Provide the (X, Y) coordinate of the cell's center where the given text is located.  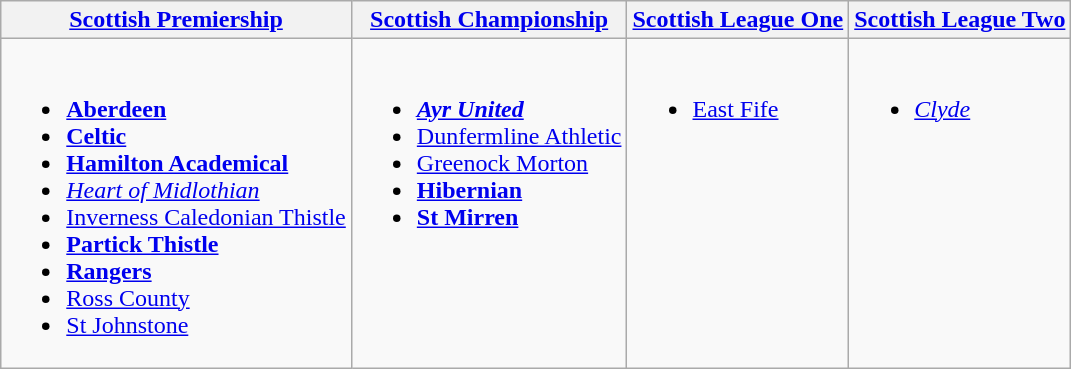
AberdeenCelticHamilton AcademicalHeart of MidlothianInverness Caledonian ThistlePartick ThistleRangersRoss CountySt Johnstone (176, 204)
Clyde (960, 204)
Scottish Premiership (176, 20)
Scottish League Two (960, 20)
Scottish League One (738, 20)
Scottish Championship (489, 20)
Ayr UnitedDunfermline AthleticGreenock MortonHibernianSt Mirren (489, 204)
East Fife (738, 204)
